Pinpoint the cell where the given text exists, returning its [X, Y] midpoint coordinate. 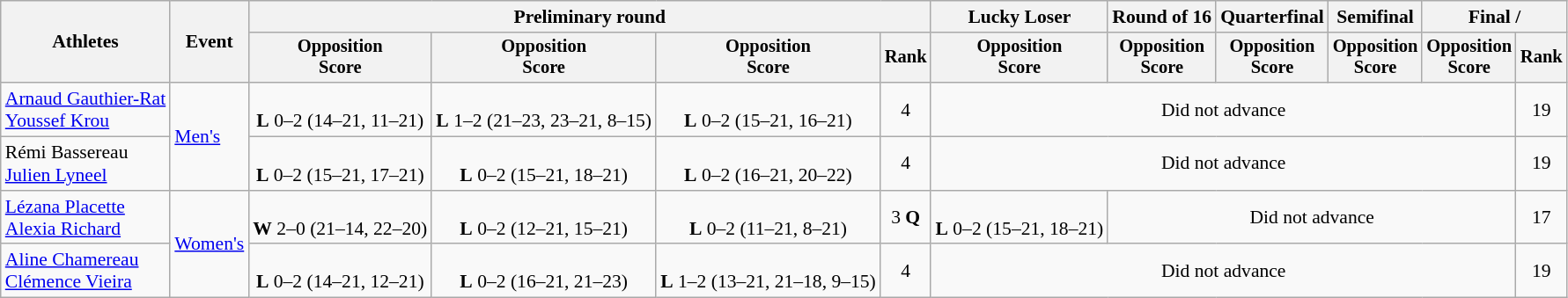
Semifinal [1375, 17]
W 2–0 (21–14, 22–20) [340, 218]
L 0–2 (12–21, 15–21) [544, 218]
L 0–2 (16–21, 21–23) [544, 271]
3 Q [906, 218]
Rémi BassereauJulien Lyneel [86, 164]
17 [1542, 218]
Men's [210, 136]
Preliminary round [590, 17]
Aline ChamereauClémence Vieira [86, 271]
Quarterfinal [1272, 17]
L 0–2 (14–21, 12–21) [340, 271]
Arnaud Gauthier-RatYoussef Krou [86, 109]
L 0–2 (16–21, 20–22) [768, 164]
L 0–2 (15–21, 16–21) [768, 109]
Lézana PlacetteAlexia Richard [86, 218]
L 1–2 (13–21, 21–18, 9–15) [768, 271]
Event [210, 42]
Round of 16 [1162, 17]
Women's [210, 244]
Final / [1494, 17]
Athletes [86, 42]
L 1–2 (21–23, 23–21, 8–15) [544, 109]
L 0–2 (14–21, 11–21) [340, 109]
Lucky Loser [1020, 17]
L 0–2 (11–21, 8–21) [768, 218]
L 0–2 (15–21, 17–21) [340, 164]
